From the cell containing the given text, extract its center point as [x, y] coordinate. 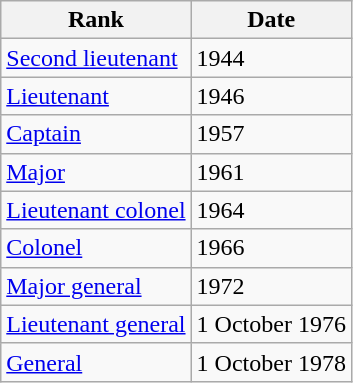
1964 [271, 210]
1961 [271, 172]
Major [96, 172]
Lieutenant [96, 96]
Major general [96, 286]
General [96, 362]
Lieutenant colonel [96, 210]
1944 [271, 58]
Colonel [96, 248]
Second lieutenant [96, 58]
1966 [271, 248]
Rank [96, 20]
1972 [271, 286]
1946 [271, 96]
Lieutenant general [96, 324]
1 October 1976 [271, 324]
1 October 1978 [271, 362]
1957 [271, 134]
Date [271, 20]
Captain [96, 134]
